Output the (X, Y) coordinate of the center of the cell containing the given text.  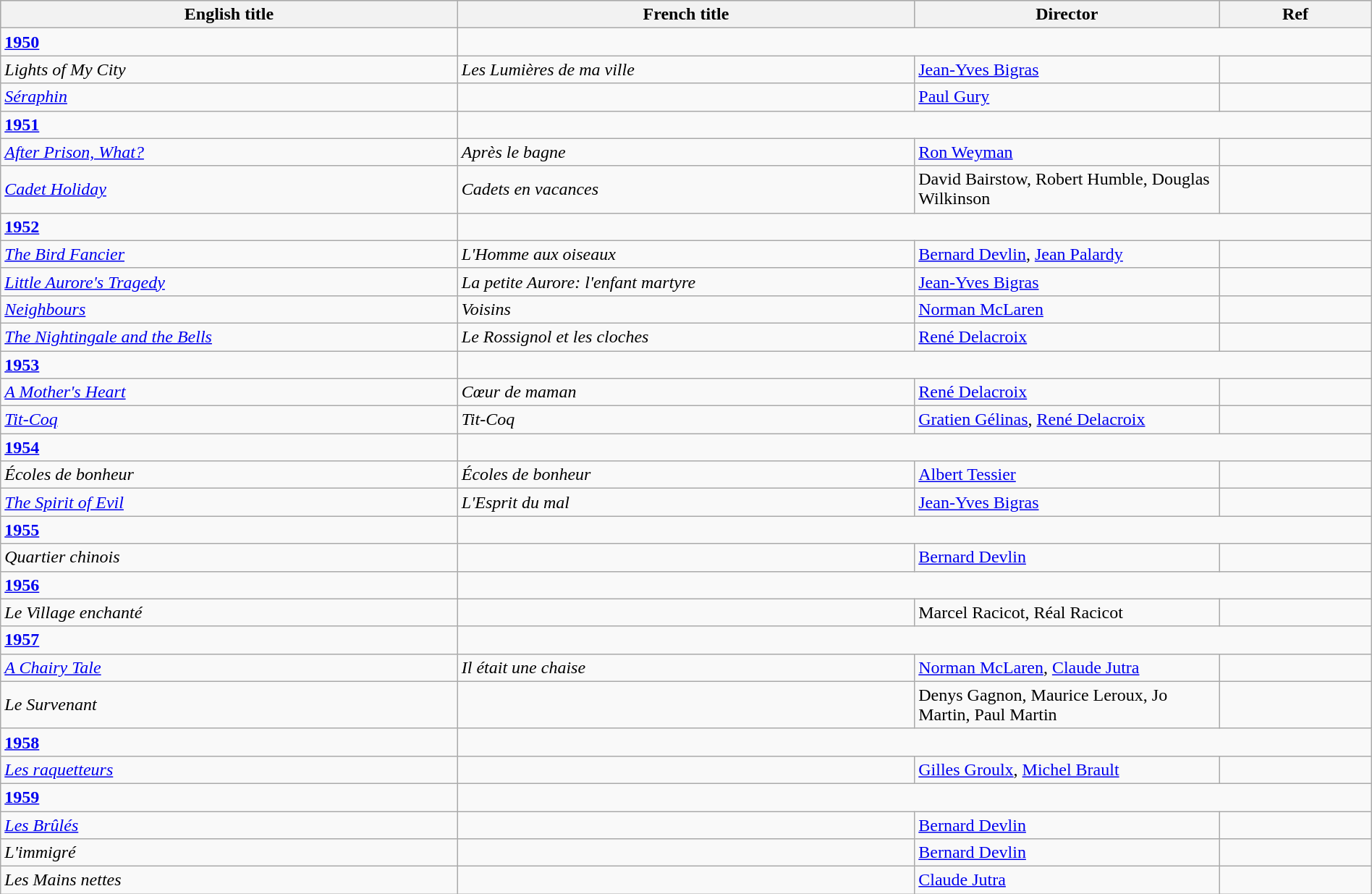
La petite Aurore: l'enfant martyre (686, 282)
Ron Weyman (1067, 152)
Quartier chinois (229, 557)
Ref (1295, 14)
Le Rossignol et les cloches (686, 337)
After Prison, What? (229, 152)
Gilles Groulx, Michel Brault (1067, 769)
Cadet Holiday (229, 190)
Marcel Racicot, Réal Racicot (1067, 612)
1953 (229, 364)
1955 (229, 530)
Norman McLaren, Claude Jutra (1067, 667)
L'Homme aux oiseaux (686, 254)
Le Survenant (229, 705)
Les raquetteurs (229, 769)
L'Esprit du mal (686, 502)
Les Brûlés (229, 825)
Le Village enchanté (229, 612)
Bernard Devlin, Jean Palardy (1067, 254)
Little Aurore's Tragedy (229, 282)
1950 (229, 42)
The Spirit of Evil (229, 502)
1951 (229, 125)
1958 (229, 742)
Director (1067, 14)
The Nightingale and the Bells (229, 337)
1957 (229, 640)
English title (229, 14)
The Bird Fancier (229, 254)
Neighbours (229, 309)
Cadets en vacances (686, 190)
Paul Gury (1067, 97)
Denys Gagnon, Maurice Leroux, Jo Martin, Paul Martin (1067, 705)
1952 (229, 227)
Cœur de maman (686, 392)
Albert Tessier (1067, 475)
A Chairy Tale (229, 667)
1954 (229, 447)
Voisins (686, 309)
Il était une chaise (686, 667)
Les Mains nettes (229, 880)
Après le bagne (686, 152)
Claude Jutra (1067, 880)
Lights of My City (229, 69)
David Bairstow, Robert Humble, Douglas Wilkinson (1067, 190)
Les Lumières de ma ville (686, 69)
A Mother's Heart (229, 392)
Norman McLaren (1067, 309)
Gratien Gélinas, René Delacroix (1067, 420)
1956 (229, 585)
L'immigré (229, 853)
French title (686, 14)
Séraphin (229, 97)
1959 (229, 797)
